Determine the [x, y] coordinate at the center of the cell enclosing the given text.  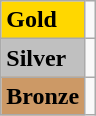
Silver [43, 58]
Bronze [43, 96]
Gold [43, 20]
